Provide the [x, y] coordinate of the cell's center where the given text is located.  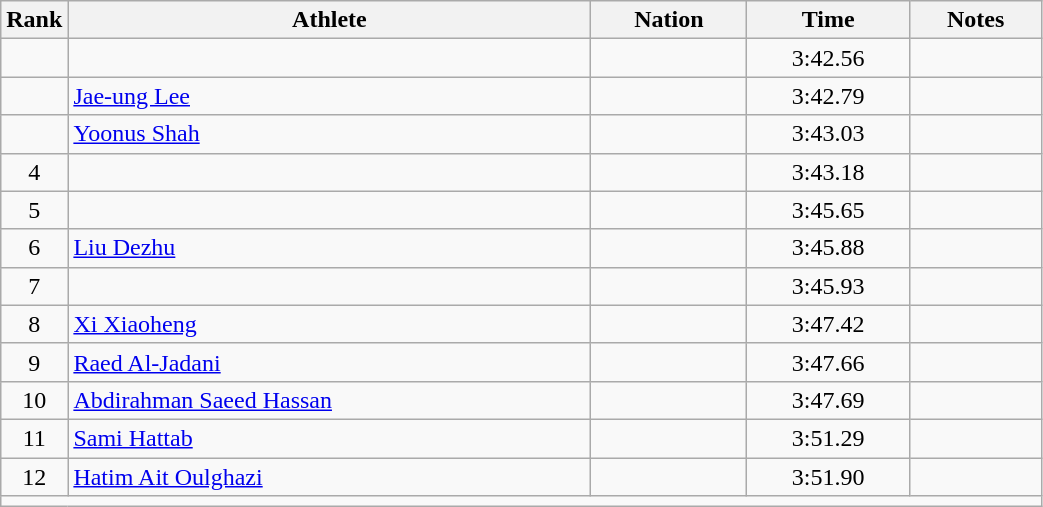
3:45.88 [828, 248]
8 [34, 324]
Yoonus Shah [330, 134]
3:51.29 [828, 438]
3:47.69 [828, 400]
4 [34, 172]
3:43.18 [828, 172]
3:42.79 [828, 96]
5 [34, 210]
Notes [976, 20]
7 [34, 286]
3:42.56 [828, 58]
Hatim Ait Oulghazi [330, 477]
Raed Al-Jadani [330, 362]
Abdirahman Saeed Hassan [330, 400]
Xi Xiaoheng [330, 324]
Liu Dezhu [330, 248]
3:51.90 [828, 477]
Athlete [330, 20]
Rank [34, 20]
3:43.03 [828, 134]
3:47.42 [828, 324]
3:45.65 [828, 210]
Time [828, 20]
Jae-ung Lee [330, 96]
9 [34, 362]
3:47.66 [828, 362]
6 [34, 248]
Nation [669, 20]
3:45.93 [828, 286]
Sami Hattab [330, 438]
10 [34, 400]
12 [34, 477]
11 [34, 438]
